Output the (X, Y) coordinate of the center of the cell containing the given text.  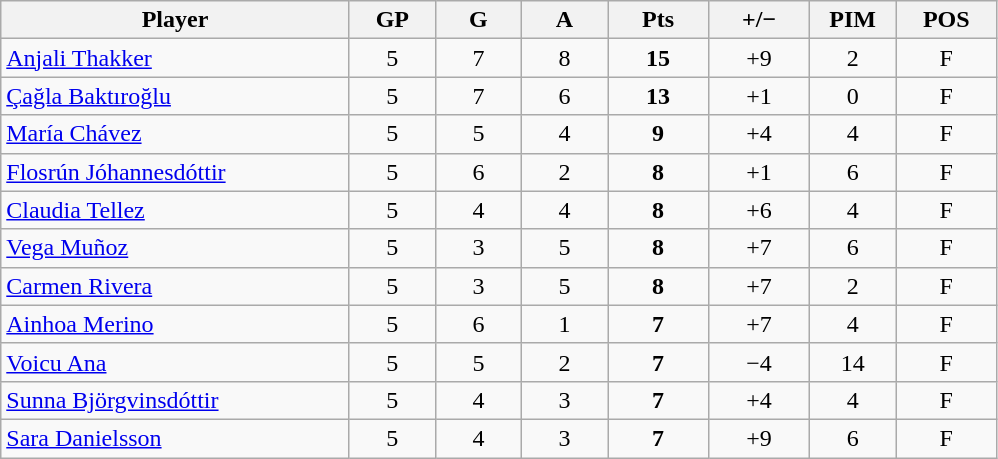
Anjali Thakker (176, 58)
13 (658, 96)
0 (853, 96)
G (478, 20)
Voicu Ana (176, 362)
14 (853, 362)
Ainhoa Merino (176, 324)
María Chávez (176, 134)
A (564, 20)
15 (658, 58)
Sunna Björgvinsdóttir (176, 400)
Sara Danielsson (176, 438)
PIM (853, 20)
Claudia Tellez (176, 210)
Çağla Baktıroğlu (176, 96)
−4 (760, 362)
Flosrún Jóhannesdóttir (176, 172)
GP (392, 20)
1 (564, 324)
Pts (658, 20)
POS (946, 20)
+6 (760, 210)
Vega Muñoz (176, 248)
9 (658, 134)
+/− (760, 20)
Carmen Rivera (176, 286)
Player (176, 20)
